Pinpoint the cell where the given text exists, returning its (x, y) midpoint coordinate. 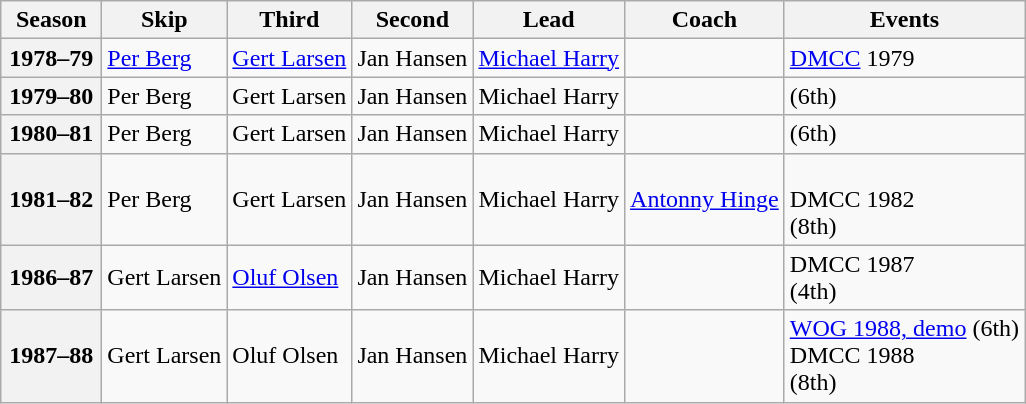
1987–88 (52, 356)
WOG 1988, demo (6th)DMCC 1988 (8th) (904, 356)
1981–82 (52, 199)
DMCC 1987 (4th) (904, 278)
1978–79 (52, 58)
Skip (164, 20)
Third (290, 20)
Lead (549, 20)
1979–80 (52, 96)
Season (52, 20)
Events (904, 20)
Second (412, 20)
Coach (705, 20)
DMCC 1979 (904, 58)
1986–87 (52, 278)
DMCC 1982 (8th) (904, 199)
1980–81 (52, 134)
Antonny Hinge (705, 199)
